Find where the given text appears and provide that cell's center as [x, y] coordinate. 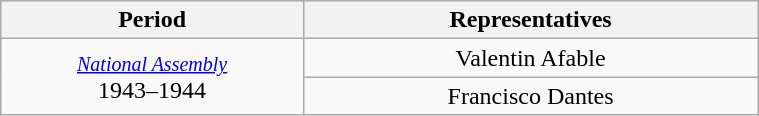
Valentin Afable [530, 58]
National Assembly1943–1944 [152, 77]
Representatives [530, 20]
Period [152, 20]
Francisco Dantes [530, 96]
